Scan for the cell matching the given text and deliver its (x, y) coordinate at center. 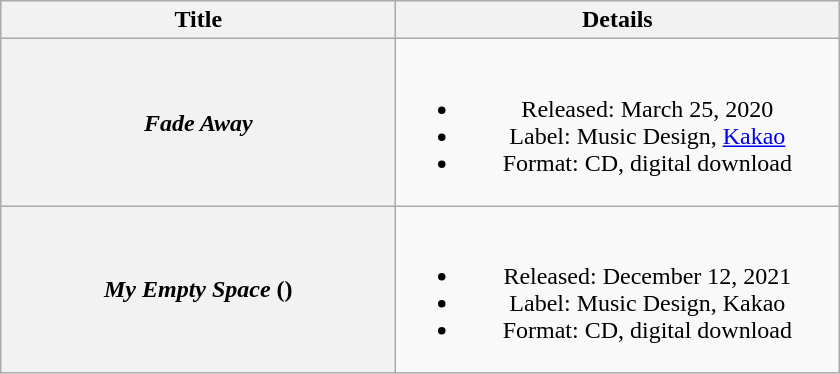
Released: March 25, 2020Label: Music Design, KakaoFormat: CD, digital download (618, 122)
Fade Away (198, 122)
Title (198, 20)
My Empty Space () (198, 290)
Released: December 12, 2021Label: Music Design, KakaoFormat: CD, digital download (618, 290)
Details (618, 20)
